Return (X, Y) of the center of cell containing provided text 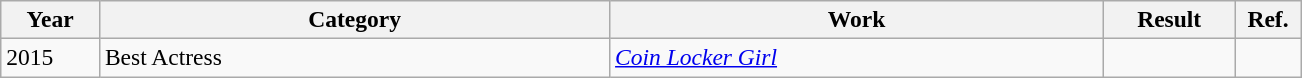
Ref. (1268, 19)
Work (857, 19)
Best Actress (354, 57)
2015 (50, 57)
Year (50, 19)
Result (1169, 19)
Category (354, 19)
Coin Locker Girl (857, 57)
